Locate the cell with the specified text and output its (x, y) center coordinate. 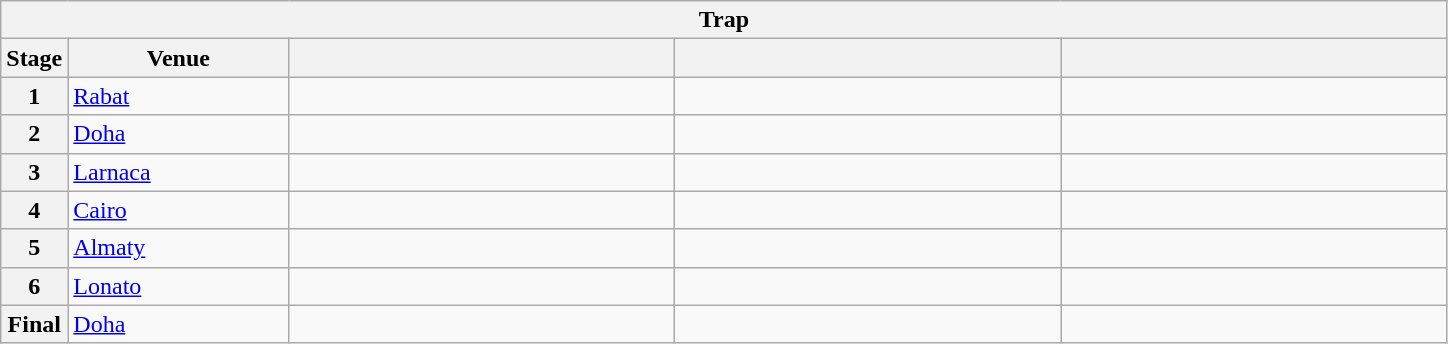
Rabat (178, 96)
Stage (34, 58)
Trap (724, 20)
Lonato (178, 286)
1 (34, 96)
4 (34, 210)
Larnaca (178, 172)
Final (34, 324)
5 (34, 248)
2 (34, 134)
Almaty (178, 248)
Cairo (178, 210)
Venue (178, 58)
6 (34, 286)
3 (34, 172)
